Determine the (X, Y) coordinate at the center of the cell enclosing the given text.  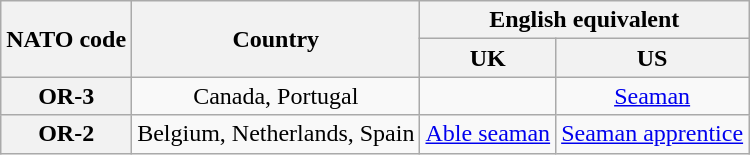
Belgium, Netherlands, Spain (276, 134)
OR-2 (66, 134)
NATO code (66, 39)
UK (488, 58)
OR-3 (66, 96)
Country (276, 39)
English equivalent (584, 20)
Able seaman (488, 134)
US (652, 58)
Seaman (652, 96)
Canada, Portugal (276, 96)
Seaman apprentice (652, 134)
